Determine the (X, Y) coordinate at the center of the cell enclosing the given text.  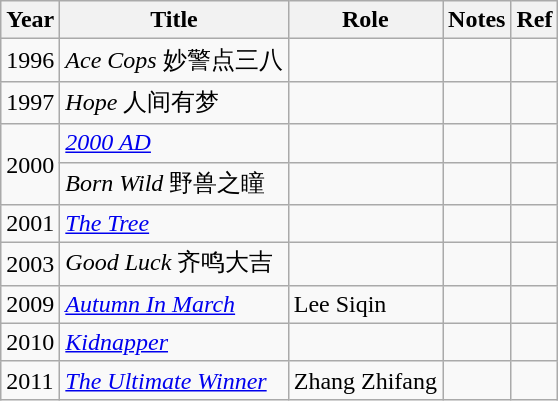
Lee Siqin (365, 304)
2009 (30, 304)
Kidnapper (174, 342)
Zhang Zhifang (365, 380)
The Tree (174, 224)
Notes (477, 20)
2001 (30, 224)
1996 (30, 60)
2000 AD (174, 143)
Role (365, 20)
Title (174, 20)
2011 (30, 380)
2000 (30, 164)
1997 (30, 102)
Ref (534, 20)
Year (30, 20)
Autumn In March (174, 304)
2003 (30, 264)
2010 (30, 342)
Hope 人间有梦 (174, 102)
The Ultimate Winner (174, 380)
Born Wild 野兽之瞳 (174, 184)
Ace Cops 妙警点三八 (174, 60)
Good Luck 齐鸣大吉 (174, 264)
